Return [X, Y] of the center of cell containing provided text 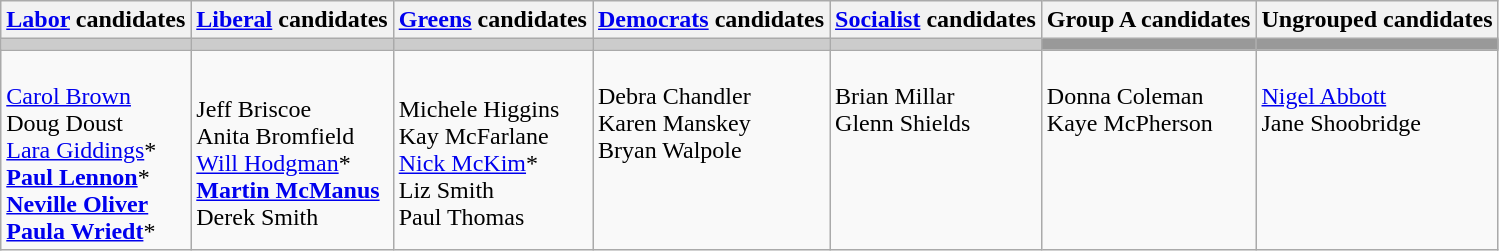
Democrats candidates [710, 20]
Nigel Abbott Jane Shoobridge [1377, 150]
Labor candidates [96, 20]
Debra Chandler Karen Manskey Bryan Walpole [710, 150]
Jeff Briscoe Anita Bromfield Will Hodgman* Martin McManus Derek Smith [292, 150]
Liberal candidates [292, 20]
Ungrouped candidates [1377, 20]
Carol Brown Doug Doust Lara Giddings* Paul Lennon* Neville Oliver Paula Wriedt* [96, 150]
Donna Coleman Kaye McPherson [1148, 150]
Michele Higgins Kay McFarlane Nick McKim* Liz Smith Paul Thomas [492, 150]
Socialist candidates [936, 20]
Greens candidates [492, 20]
Brian Millar Glenn Shields [936, 150]
Group A candidates [1148, 20]
